Capture the cell that displays the provided text and extract its [X, Y] central coordinate. 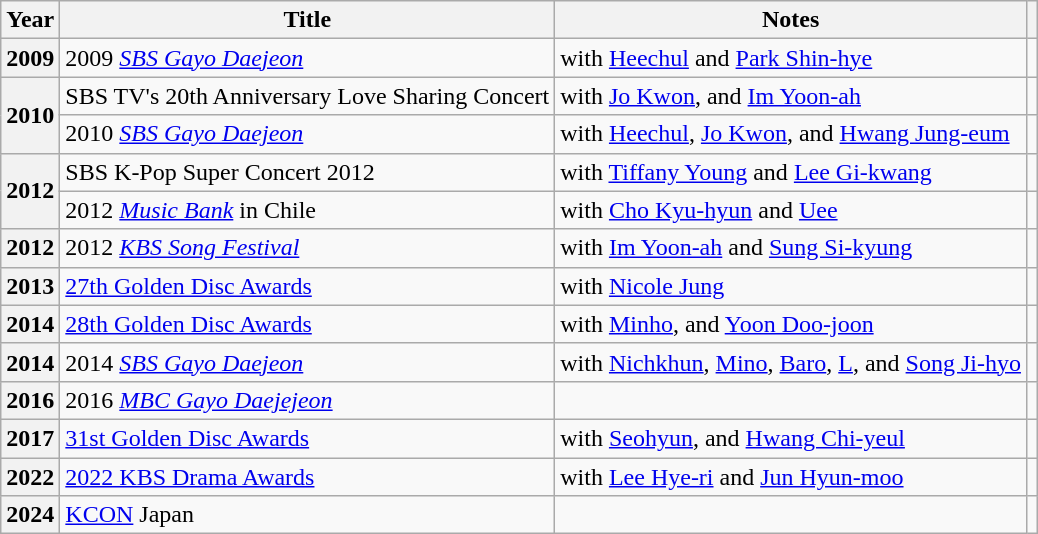
with Tiffany Young and Lee Gi-kwang [791, 172]
Notes [791, 20]
27th Golden Disc Awards [308, 286]
2016 MBC Gayo Daejejeon [308, 400]
with Heechul and Park Shin-hye [791, 58]
2022 [30, 477]
2009 SBS Gayo Daejeon [308, 58]
with Heechul, Jo Kwon, and Hwang Jung-eum [791, 134]
2024 [30, 515]
2012 KBS Song Festival [308, 248]
with Jo Kwon, and Im Yoon-ah [791, 96]
28th Golden Disc Awards [308, 324]
2009 [30, 58]
2022 KBS Drama Awards [308, 477]
2017 [30, 438]
2012 Music Bank in Chile [308, 210]
SBS TV's 20th Anniversary Love Sharing Concert [308, 96]
Title [308, 20]
KCON Japan [308, 515]
with Minho, and Yoon Doo-joon [791, 324]
2010 [30, 115]
with Cho Kyu-hyun and Uee [791, 210]
2014 SBS Gayo Daejeon [308, 362]
SBS K-Pop Super Concert 2012 [308, 172]
31st Golden Disc Awards [308, 438]
with Nicole Jung [791, 286]
2010 SBS Gayo Daejeon [308, 134]
2016 [30, 400]
with Lee Hye-ri and Jun Hyun-moo [791, 477]
with Seohyun, and Hwang Chi-yeul [791, 438]
Year [30, 20]
with Im Yoon-ah and Sung Si-kyung [791, 248]
2013 [30, 286]
with Nichkhun, Mino, Baro, L, and Song Ji-hyo [791, 362]
